Output the (X, Y) coordinate of the center of the cell containing the given text.  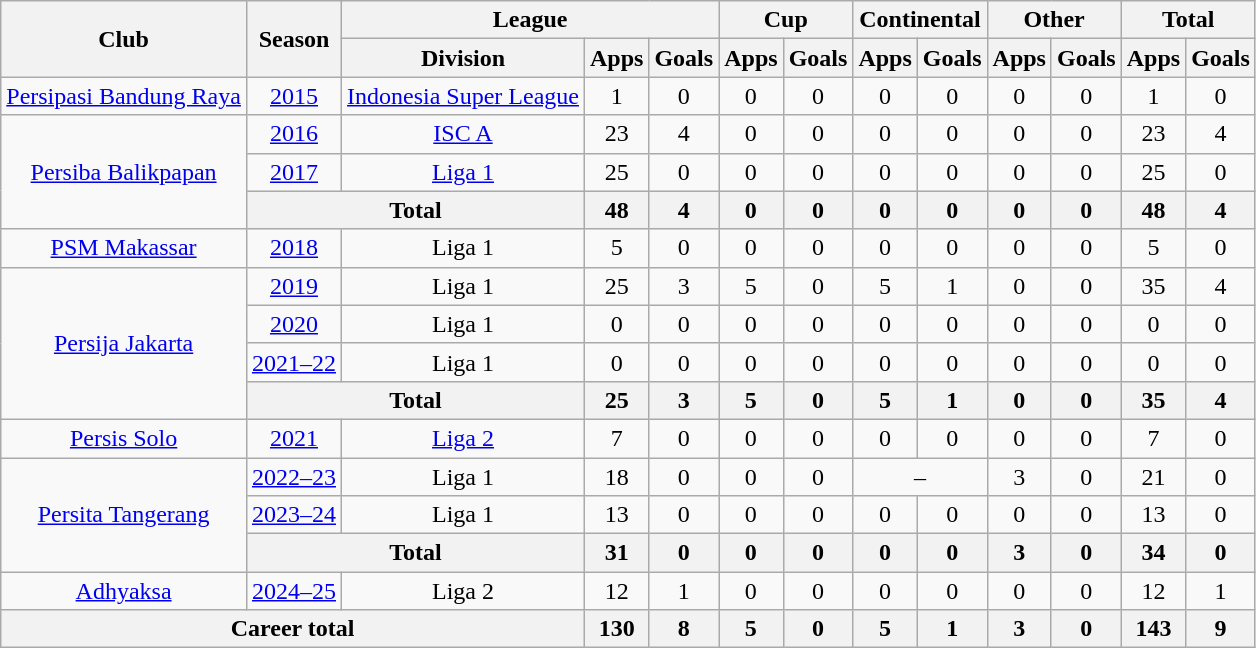
130 (616, 629)
34 (1153, 553)
2022–23 (294, 477)
Persija Jakarta (124, 343)
Division (464, 58)
Club (124, 39)
– (920, 477)
2019 (294, 286)
9 (1221, 629)
Persipasi Bandung Raya (124, 96)
143 (1153, 629)
21 (1153, 477)
2024–25 (294, 591)
League (530, 20)
Persiba Balikpapan (124, 172)
2016 (294, 134)
Adhyaksa (124, 591)
2021 (294, 438)
Career total (293, 629)
2017 (294, 172)
31 (616, 553)
8 (684, 629)
2015 (294, 96)
PSM Makassar (124, 248)
2021–22 (294, 362)
ISC A (464, 134)
Cup (786, 20)
Continental (920, 20)
2018 (294, 248)
Persis Solo (124, 438)
Season (294, 39)
Other (1054, 20)
Persita Tangerang (124, 515)
Indonesia Super League (464, 96)
2023–24 (294, 515)
2020 (294, 324)
18 (616, 477)
